Capture the cell that displays the provided text and extract its (X, Y) central coordinate. 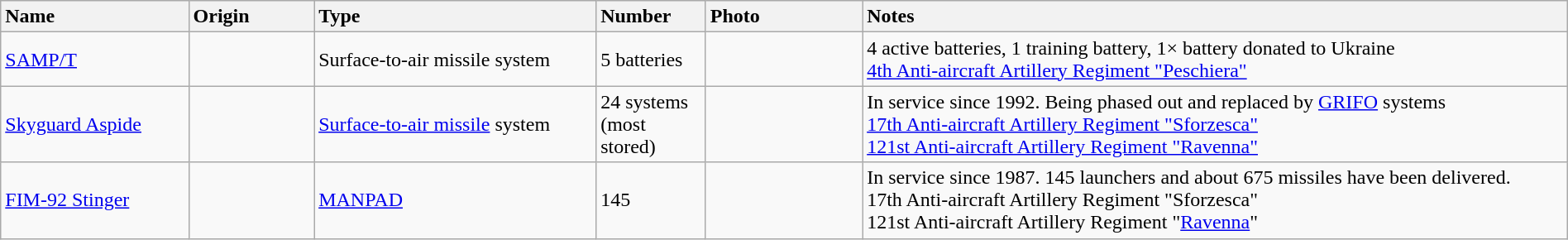
Origin (251, 17)
Skyguard Aspide (94, 124)
4 active batteries, 1 training battery, 1× battery donated to Ukraine4th Anti-aircraft Artillery Regiment "Peschiera" (1216, 60)
5 batteries (652, 60)
24 systems (most stored) (652, 124)
SAMP/T (94, 60)
Number (652, 17)
Type (455, 17)
Name (94, 17)
Notes (1216, 17)
Photo (784, 17)
145 (652, 200)
FIM-92 Stinger (94, 200)
MANPAD (455, 200)
